Scan for the cell matching the given text and deliver its (X, Y) coordinate at center. 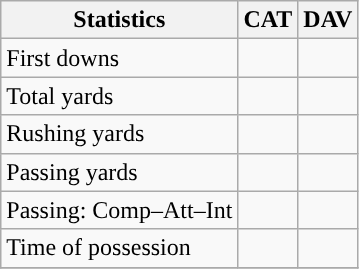
Time of possession (120, 248)
Passing yards (120, 172)
Statistics (120, 20)
Rushing yards (120, 134)
CAT (268, 20)
Passing: Comp–Att–Int (120, 210)
Total yards (120, 96)
First downs (120, 58)
DAV (328, 20)
